Capture the cell that displays the provided text and extract its [x, y] central coordinate. 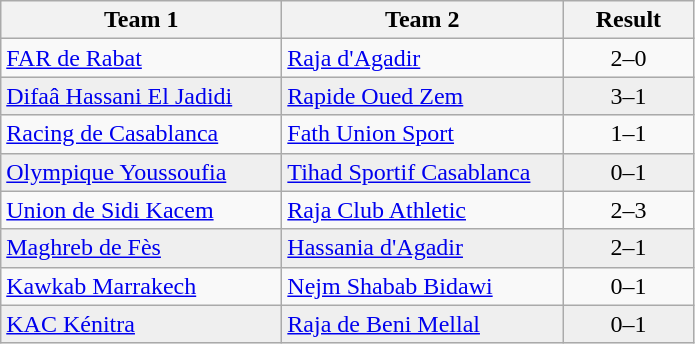
2–0 [628, 58]
Raja Club Athletic [422, 210]
Racing de Casablanca [142, 134]
Union de Sidi Kacem [142, 210]
3–1 [628, 96]
KAC Kénitra [142, 324]
Maghreb de Fès [142, 248]
Team 1 [142, 20]
Kawkab Marrakech [142, 286]
Fath Union Sport [422, 134]
Raja d'Agadir [422, 58]
Nejm Shabab Bidawi [422, 286]
Result [628, 20]
1–1 [628, 134]
Olympique Youssoufia [142, 172]
FAR de Rabat [142, 58]
Team 2 [422, 20]
Hassania d'Agadir [422, 248]
Rapide Oued Zem [422, 96]
Raja de Beni Mellal [422, 324]
2–1 [628, 248]
Difaâ Hassani El Jadidi [142, 96]
2–3 [628, 210]
Tihad Sportif Casablanca [422, 172]
